Return the (x, y) coordinate for the center point of the cell that contains the specified text.  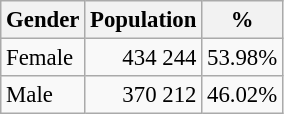
Population (144, 20)
Gender (43, 20)
434 244 (144, 58)
% (242, 20)
Male (43, 95)
370 212 (144, 95)
46.02% (242, 95)
53.98% (242, 58)
Female (43, 58)
